Search for the cell housing the specified text and yield its [x, y] center coordinate. 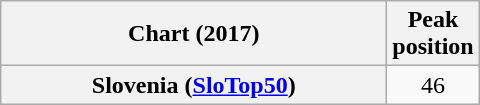
Peakposition [433, 34]
46 [433, 85]
Slovenia (SloTop50) [194, 85]
Chart (2017) [194, 34]
